Provide the (X, Y) coordinate of the cell's center where the given text is located.  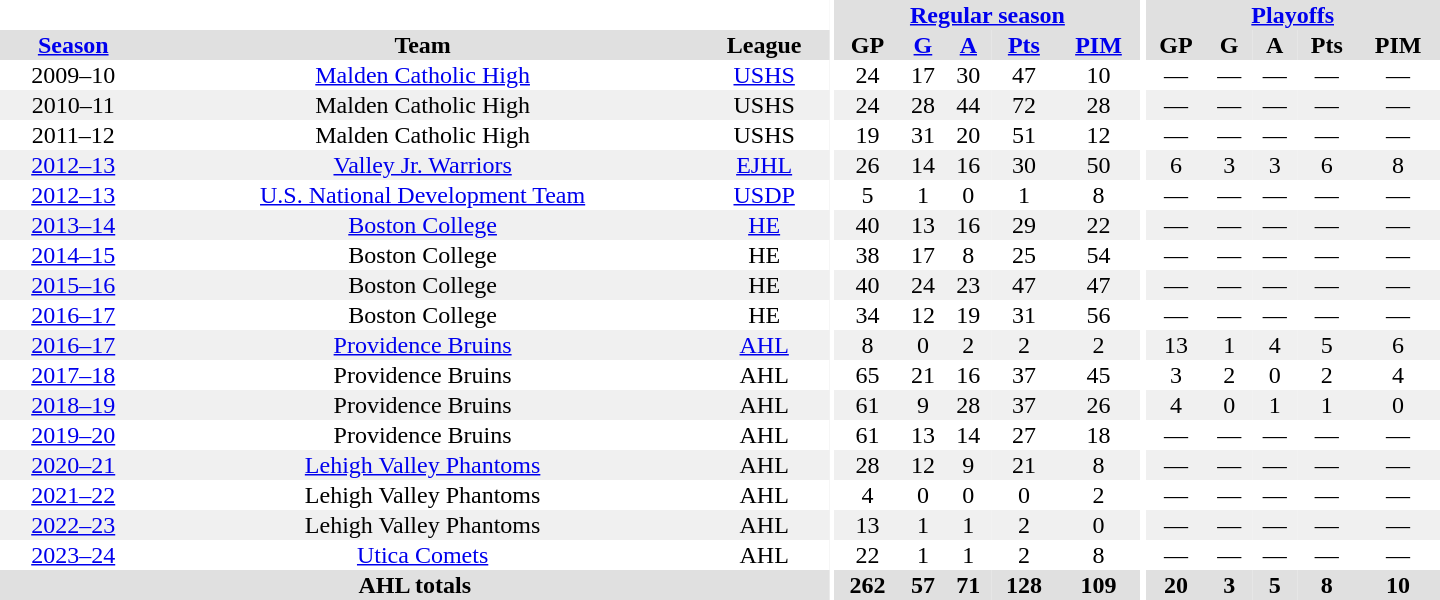
Regular season (988, 15)
57 (922, 585)
72 (1024, 105)
54 (1099, 255)
25 (1024, 255)
2011–12 (73, 135)
51 (1024, 135)
Season (73, 45)
2017–18 (73, 375)
109 (1099, 585)
USDP (764, 195)
EJHL (764, 165)
2019–20 (73, 435)
2010–11 (73, 105)
128 (1024, 585)
League (764, 45)
2015–16 (73, 285)
262 (868, 585)
2023–24 (73, 555)
50 (1099, 165)
Playoffs (1292, 15)
34 (868, 315)
29 (1024, 225)
71 (968, 585)
2013–14 (73, 225)
27 (1024, 435)
2020–21 (73, 465)
38 (868, 255)
56 (1099, 315)
2018–19 (73, 405)
2009–10 (73, 75)
44 (968, 105)
Team (422, 45)
Utica Comets (422, 555)
Valley Jr. Warriors (422, 165)
AHL totals (415, 585)
23 (968, 285)
18 (1099, 435)
2014–15 (73, 255)
2022–23 (73, 525)
U.S. National Development Team (422, 195)
2021–22 (73, 495)
65 (868, 375)
45 (1099, 375)
